Output the [X, Y] coordinate of the center of the cell containing the given text.  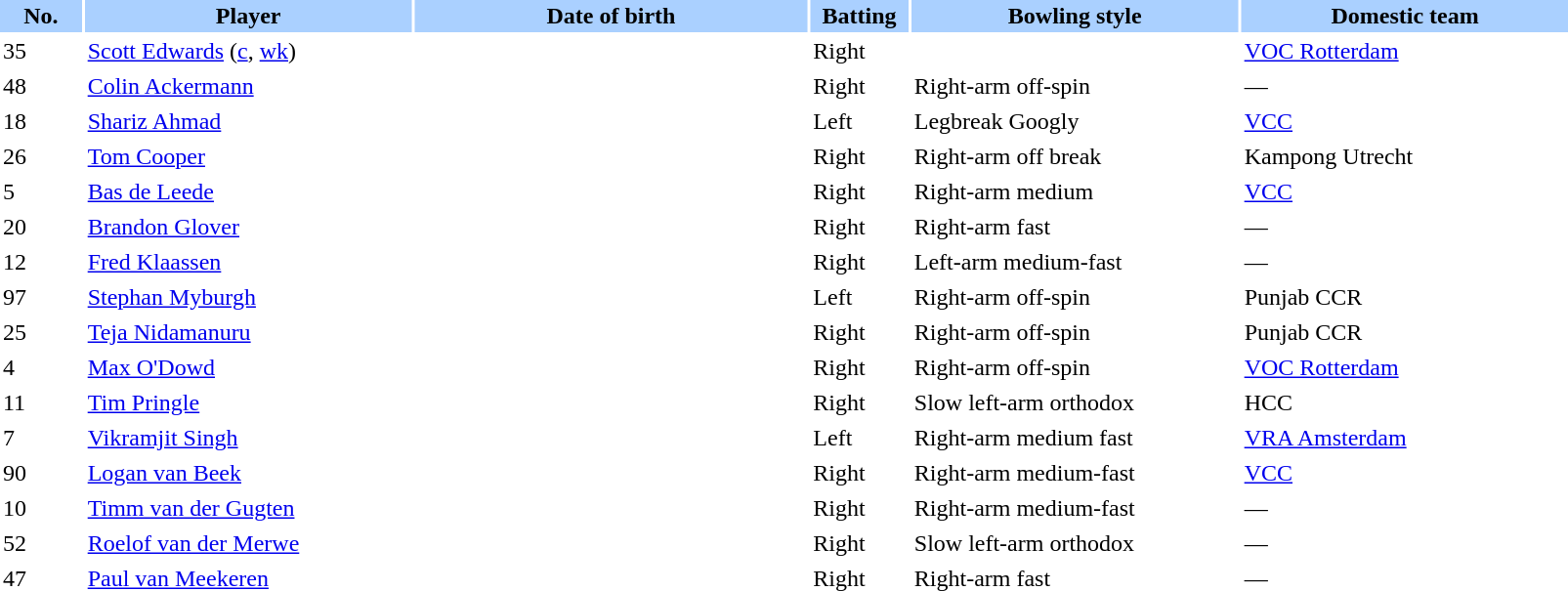
Right-arm off break [1075, 156]
Roelof van der Merwe [248, 543]
Right-arm fast [1075, 227]
10 [41, 508]
Timm van der Gugten [248, 508]
4 [41, 367]
26 [41, 156]
No. [41, 16]
90 [41, 473]
Legbreak Googly [1075, 121]
Date of birth [612, 16]
Scott Edwards (c, wk) [248, 51]
Stephan Myburgh [248, 297]
Teja Nidamanuru [248, 332]
35 [41, 51]
7 [41, 438]
Right-arm medium [1075, 191]
Bas de Leede [248, 191]
Right-arm medium fast [1075, 438]
12 [41, 262]
Tim Pringle [248, 402]
Shariz Ahmad [248, 121]
Max O'Dowd [248, 367]
20 [41, 227]
52 [41, 543]
11 [41, 402]
Tom Cooper [248, 156]
48 [41, 86]
25 [41, 332]
Batting [859, 16]
97 [41, 297]
Player [248, 16]
5 [41, 191]
Colin Ackermann [248, 86]
Left-arm medium-fast [1075, 262]
Brandon Glover [248, 227]
Vikramjit Singh [248, 438]
18 [41, 121]
Bowling style [1075, 16]
Fred Klaassen [248, 262]
Logan van Beek [248, 473]
